Find where the given text appears and provide that cell's center as (x, y) coordinate. 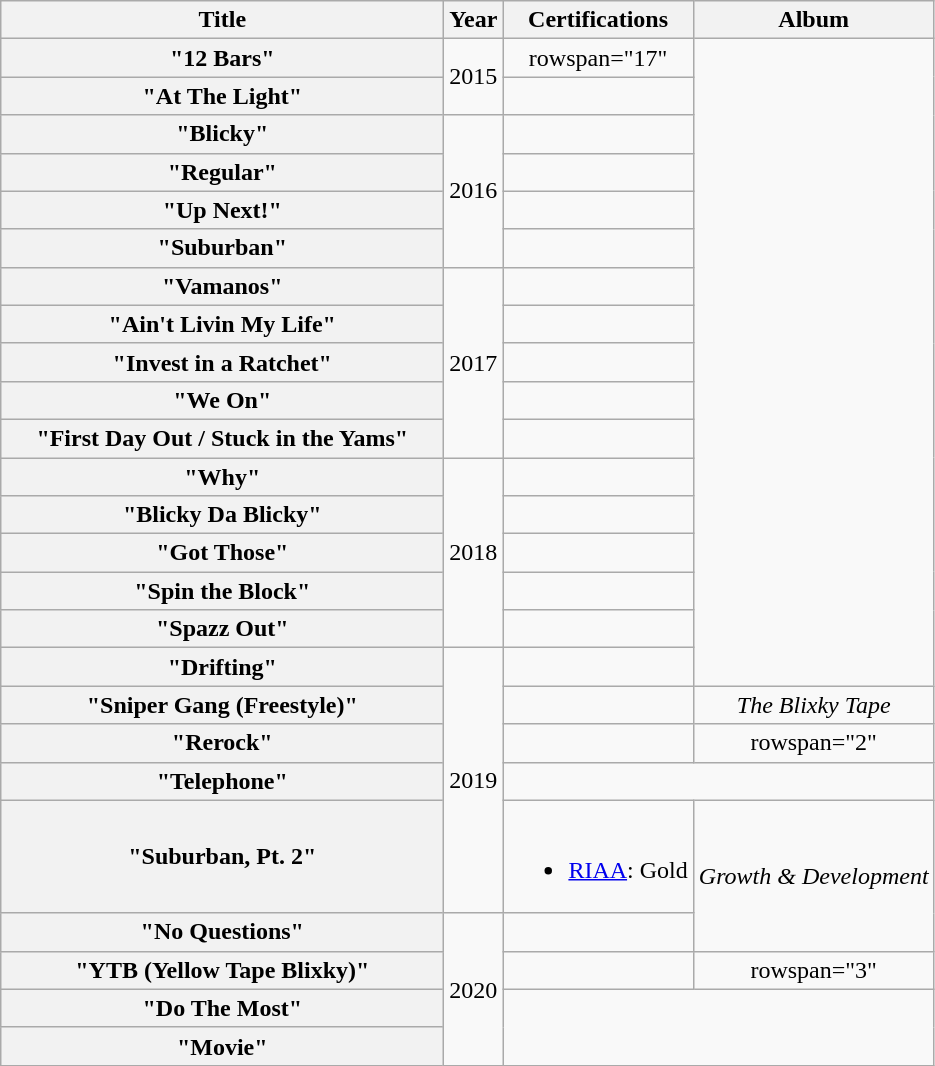
"Drifting" (222, 667)
rowspan="2" (814, 743)
"Spazz Out" (222, 629)
"First Day Out / Stuck in the Yams" (222, 438)
"Blicky Da Blicky" (222, 515)
"Movie" (222, 1046)
"Invest in a Ratchet" (222, 362)
"YTB (Yellow Tape Blixky)" (222, 970)
"Ain't Livin My Life" (222, 324)
Certifications (598, 20)
2016 (474, 191)
"Up Next!" (222, 210)
"Suburban" (222, 248)
"At The Light" (222, 96)
"We On" (222, 400)
"Vamanos" (222, 286)
2018 (474, 553)
"Blicky" (222, 134)
"Spin the Block" (222, 591)
Album (814, 20)
Year (474, 20)
rowspan="17" (598, 58)
"Sniper Gang (Freestyle)" (222, 705)
2015 (474, 77)
RIAA: Gold (598, 856)
rowspan="3" (814, 970)
Title (222, 20)
"Do The Most" (222, 1008)
2019 (474, 780)
2017 (474, 362)
"No Questions" (222, 932)
"12 Bars" (222, 58)
"Got Those" (222, 553)
2020 (474, 989)
"Telephone" (222, 781)
"Why" (222, 477)
Growth & Development (814, 876)
"Rerock" (222, 743)
"Regular" (222, 172)
"Suburban, Pt. 2" (222, 856)
The Blixky Tape (814, 705)
